Search for the cell housing the specified text and yield its [X, Y] center coordinate. 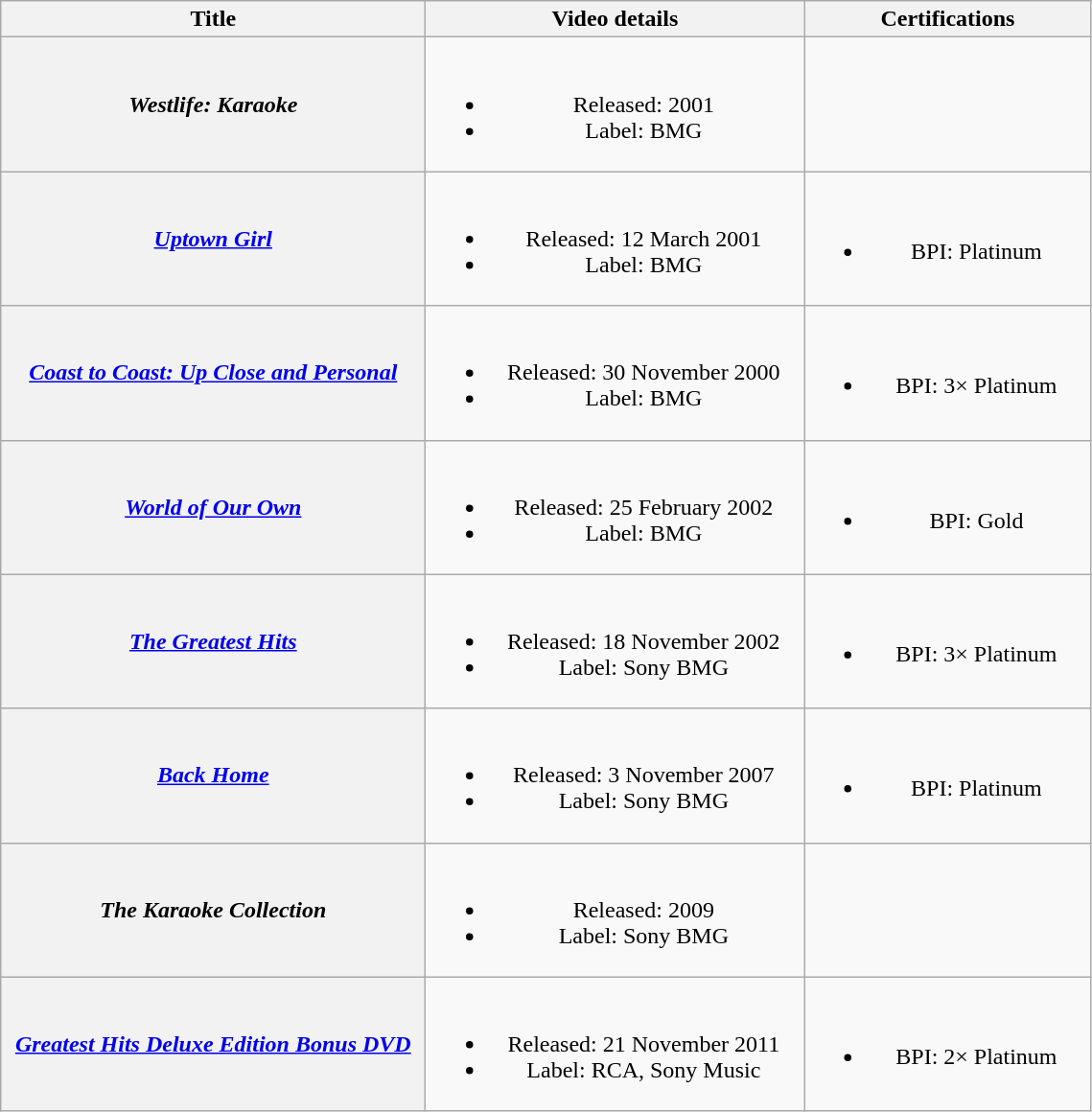
Back Home [213, 776]
Released: 3 November 2007Label: Sony BMG [616, 776]
Certifications [947, 19]
Released: 18 November 2002Label: Sony BMG [616, 641]
Released: 2001Label: BMG [616, 104]
Greatest Hits Deluxe Edition Bonus DVD [213, 1044]
Video details [616, 19]
The Karaoke Collection [213, 910]
Coast to Coast: Up Close and Personal [213, 373]
Released: 30 November 2000Label: BMG [616, 373]
The Greatest Hits [213, 641]
BPI: 2× Platinum [947, 1044]
Westlife: Karaoke [213, 104]
Released: 2009Label: Sony BMG [616, 910]
Uptown Girl [213, 239]
World of Our Own [213, 507]
Released: 12 March 2001Label: BMG [616, 239]
Title [213, 19]
Released: 25 February 2002Label: BMG [616, 507]
Released: 21 November 2011Label: RCA, Sony Music [616, 1044]
BPI: Gold [947, 507]
